Pinpoint the cell where the given text exists, returning its (x, y) midpoint coordinate. 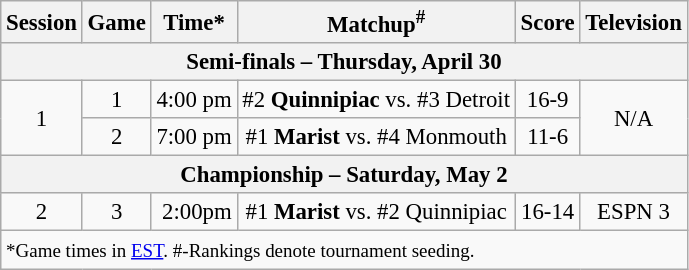
#2 Quinnipiac vs. #3 Detroit (376, 100)
Matchup# (376, 22)
N/A (634, 118)
11-6 (548, 137)
*Game times in EST. #-Rankings denote tournament seeding. (344, 250)
Session (42, 22)
Time* (194, 22)
2:00pm (194, 213)
16-9 (548, 100)
#1 Marist vs. #4 Monmouth (376, 137)
#1 Marist vs. #2 Quinnipiac (376, 213)
4:00 pm (194, 100)
Game (116, 22)
3 (116, 213)
Semi-finals – Thursday, April 30 (344, 62)
Score (548, 22)
Championship – Saturday, May 2 (344, 175)
ESPN 3 (634, 213)
7:00 pm (194, 137)
16-14 (548, 213)
Television (634, 22)
